Pinpoint the cell where the given text exists, returning its (x, y) midpoint coordinate. 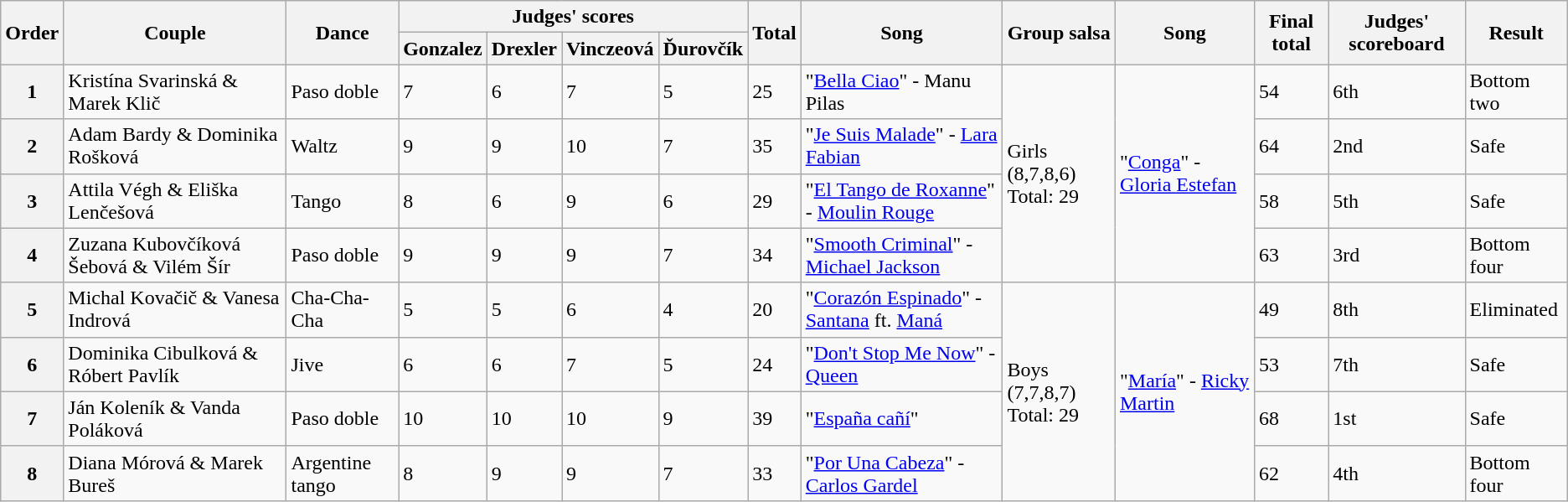
68 (1291, 419)
"Smooth Criminal" - Michael Jackson (901, 255)
Result (1516, 33)
3rd (1397, 255)
Dominika Cibulková & Róbert Pavlík (175, 364)
62 (1291, 473)
"Bella Ciao" - Manu Pilas (901, 92)
Cha-Cha-Cha (343, 310)
8th (1397, 310)
"Corazón Espinado" - Santana ft. Maná (901, 310)
49 (1291, 310)
Final total (1291, 33)
Ján Koleník & Vanda Poláková (175, 419)
Tango (343, 201)
Total (775, 33)
Eliminated (1516, 310)
"Don't Stop Me Now" - Queen (901, 364)
"María" - Ricky Martin (1184, 391)
Bottom two (1516, 92)
"Je Suis Malade" - Lara Fabian (901, 146)
Jive (343, 364)
1st (1397, 419)
33 (775, 473)
63 (1291, 255)
24 (775, 364)
Group salsa (1059, 33)
Dance (343, 33)
Judges' scores (573, 17)
5th (1397, 201)
58 (1291, 201)
"El Tango de Roxanne" - Moulin Rouge (901, 201)
Judges' scoreboard (1397, 33)
Vinczeová (610, 49)
53 (1291, 364)
6th (1397, 92)
35 (775, 146)
Gonzalez (443, 49)
34 (775, 255)
64 (1291, 146)
Zuzana Kubovčíková Šebová & Vilém Šír (175, 255)
Diana Mórová & Marek Bureš (175, 473)
3 (32, 201)
Adam Bardy & Dominika Rošková (175, 146)
4th (1397, 473)
Attila Végh & Eliška Lenčešová (175, 201)
2nd (1397, 146)
20 (775, 310)
Kristína Svarinská & Marek Klič (175, 92)
Order (32, 33)
Boys(7,7,8,7) Total: 29 (1059, 391)
Girls(8,7,8,6) Total: 29 (1059, 173)
29 (775, 201)
"España cañí" (901, 419)
54 (1291, 92)
Drexler (524, 49)
39 (775, 419)
Waltz (343, 146)
1 (32, 92)
Ďurovčík (704, 49)
Michal Kovačič & Vanesa Indrová (175, 310)
"Conga" - Gloria Estefan (1184, 173)
25 (775, 92)
Argentine tango (343, 473)
Couple (175, 33)
"Por Una Cabeza" - Carlos Gardel (901, 473)
2 (32, 146)
7th (1397, 364)
